For the text-containing cell, return its midpoint in (x, y) coordinate format. 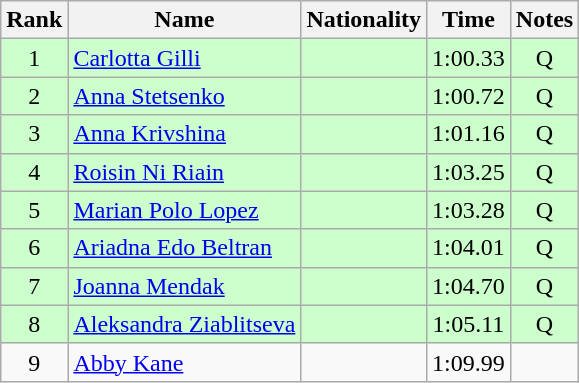
5 (34, 210)
Nationality (364, 20)
Ariadna Edo Beltran (184, 248)
8 (34, 324)
1:00.33 (469, 58)
2 (34, 96)
Time (469, 20)
1:03.28 (469, 210)
4 (34, 172)
7 (34, 286)
9 (34, 362)
Aleksandra Ziablitseva (184, 324)
Carlotta Gilli (184, 58)
3 (34, 134)
1:09.99 (469, 362)
Notes (544, 20)
1:05.11 (469, 324)
1:04.70 (469, 286)
1:04.01 (469, 248)
6 (34, 248)
Marian Polo Lopez (184, 210)
Anna Stetsenko (184, 96)
1:03.25 (469, 172)
1 (34, 58)
Roisin Ni Riain (184, 172)
1:00.72 (469, 96)
Joanna Mendak (184, 286)
Anna Krivshina (184, 134)
1:01.16 (469, 134)
Name (184, 20)
Abby Kane (184, 362)
Rank (34, 20)
